Determine the [x, y] coordinate at the center of the cell enclosing the given text.  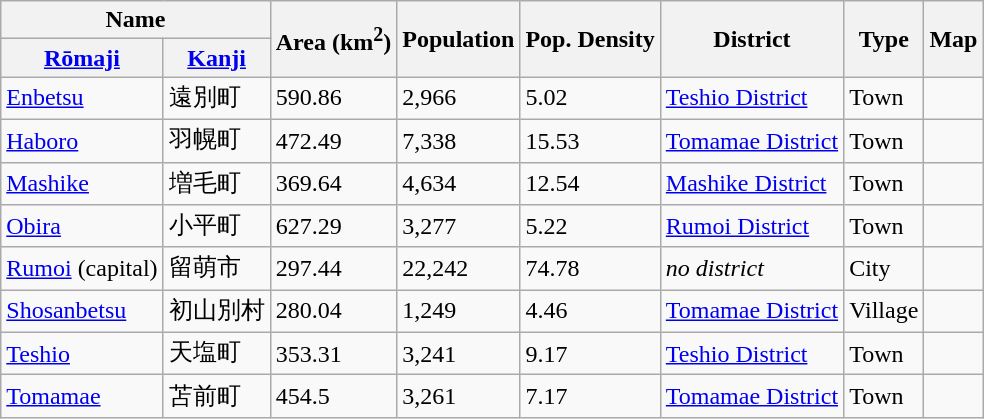
Village [884, 312]
Type [884, 39]
Rumoi (capital) [82, 268]
Enbetsu [82, 98]
7,338 [458, 140]
羽幌町 [216, 140]
留萌市 [216, 268]
590.86 [334, 98]
15.53 [590, 140]
280.04 [334, 312]
369.64 [334, 184]
天塩町 [216, 354]
Haboro [82, 140]
12.54 [590, 184]
Obira [82, 226]
4.46 [590, 312]
74.78 [590, 268]
1,249 [458, 312]
Rumoi District [752, 226]
Pop. Density [590, 39]
no district [752, 268]
Rōmaji [82, 58]
4,634 [458, 184]
苫前町 [216, 396]
Mashike District [752, 184]
Mashike [82, 184]
Kanji [216, 58]
297.44 [334, 268]
5.02 [590, 98]
2,966 [458, 98]
5.22 [590, 226]
3,277 [458, 226]
遠別町 [216, 98]
7.17 [590, 396]
9.17 [590, 354]
Population [458, 39]
353.31 [334, 354]
3,261 [458, 396]
City [884, 268]
増毛町 [216, 184]
小平町 [216, 226]
627.29 [334, 226]
472.49 [334, 140]
22,242 [458, 268]
初山別村 [216, 312]
Area (km2) [334, 39]
3,241 [458, 354]
District [752, 39]
454.5 [334, 396]
Teshio [82, 354]
Name [136, 20]
Tomamae [82, 396]
Map [954, 39]
Shosanbetsu [82, 312]
